For the text-containing cell, return its midpoint in (x, y) coordinate format. 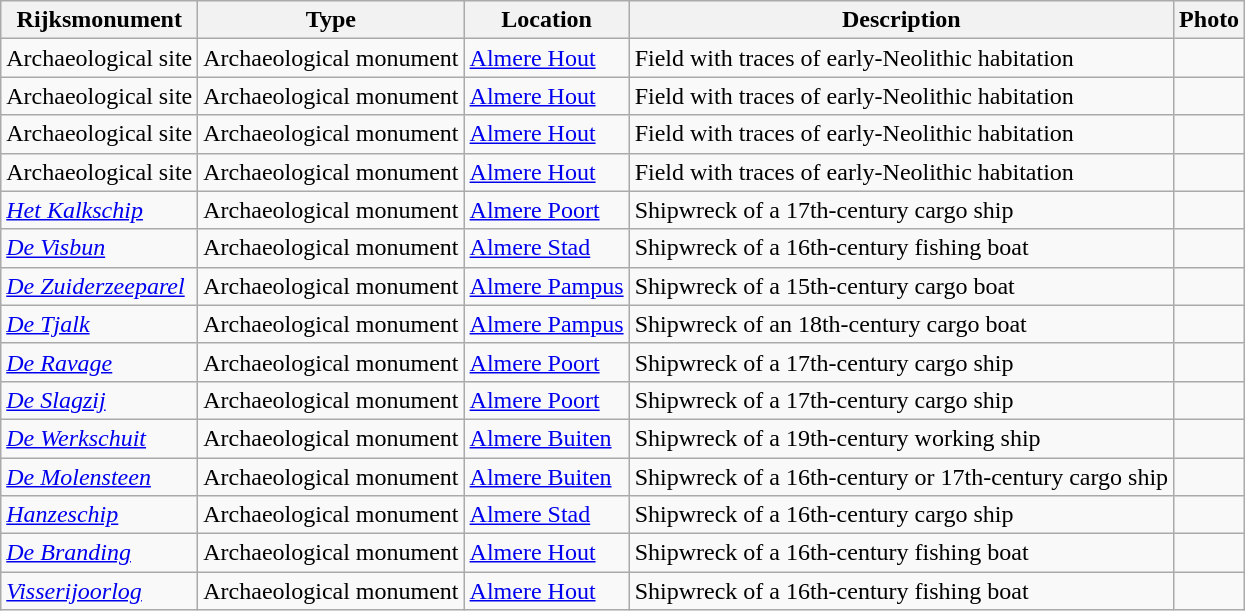
De Werkschuit (100, 438)
Description (901, 20)
Het Kalkschip (100, 210)
Location (546, 20)
Shipwreck of a 16th-century or 17th-century cargo ship (901, 477)
Photo (1210, 20)
De Molensteen (100, 477)
De Tjalk (100, 324)
De Branding (100, 553)
Shipwreck of an 18th-century cargo boat (901, 324)
Type (331, 20)
Shipwreck of a 19th-century working ship (901, 438)
Shipwreck of a 16th-century cargo ship (901, 515)
De Ravage (100, 362)
Rijksmonument (100, 20)
De Visbun (100, 248)
De Slagzij (100, 400)
De Zuiderzeeparel (100, 286)
Hanzeschip (100, 515)
Visserijoorlog (100, 591)
Shipwreck of a 15th-century cargo boat (901, 286)
